Capture the cell that displays the provided text and extract its [X, Y] central coordinate. 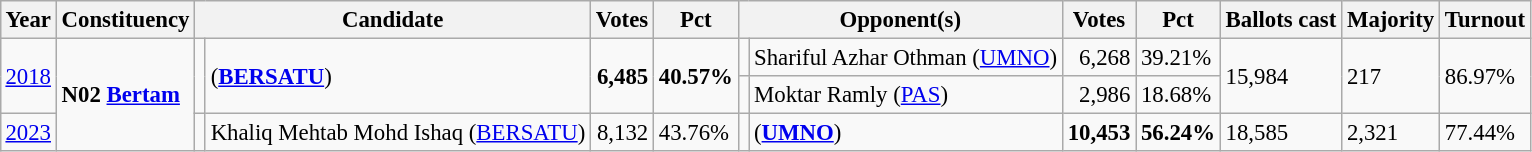
Opponent(s) [900, 20]
2018 [28, 76]
2023 [28, 133]
Year [28, 20]
Ballots cast [1280, 20]
6,485 [622, 76]
2,321 [1391, 133]
Shariful Azhar Othman (UMNO) [906, 57]
39.21% [1178, 57]
77.44% [1484, 133]
56.24% [1178, 133]
217 [1391, 76]
43.76% [696, 133]
Moktar Ramly (PAS) [906, 95]
86.97% [1484, 76]
Turnout [1484, 20]
10,453 [1098, 133]
18.68% [1178, 95]
(UMNO) [906, 133]
18,585 [1280, 133]
40.57% [696, 76]
6,268 [1098, 57]
N02 Bertam [125, 94]
Khaliq Mehtab Mohd Ishaq (BERSATU) [398, 133]
8,132 [622, 133]
Candidate [393, 20]
Majority [1391, 20]
15,984 [1280, 76]
2,986 [1098, 95]
(BERSATU) [398, 76]
Constituency [125, 20]
